Determine the [x, y] coordinate at the center of the cell enclosing the given text.  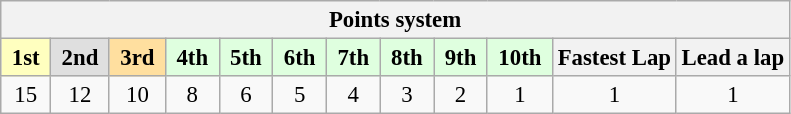
6 [246, 95]
12 [80, 95]
Points system [396, 20]
5th [246, 58]
10 [137, 95]
1st [26, 58]
Fastest Lap [614, 58]
3 [407, 95]
7th [353, 58]
8th [407, 58]
2nd [80, 58]
15 [26, 95]
10th [520, 58]
2 [461, 95]
Lead a lap [732, 58]
8 [192, 95]
4th [192, 58]
4 [353, 95]
3rd [137, 58]
9th [461, 58]
5 [300, 95]
6th [300, 58]
